From the cell containing the given text, extract its center point as [X, Y] coordinate. 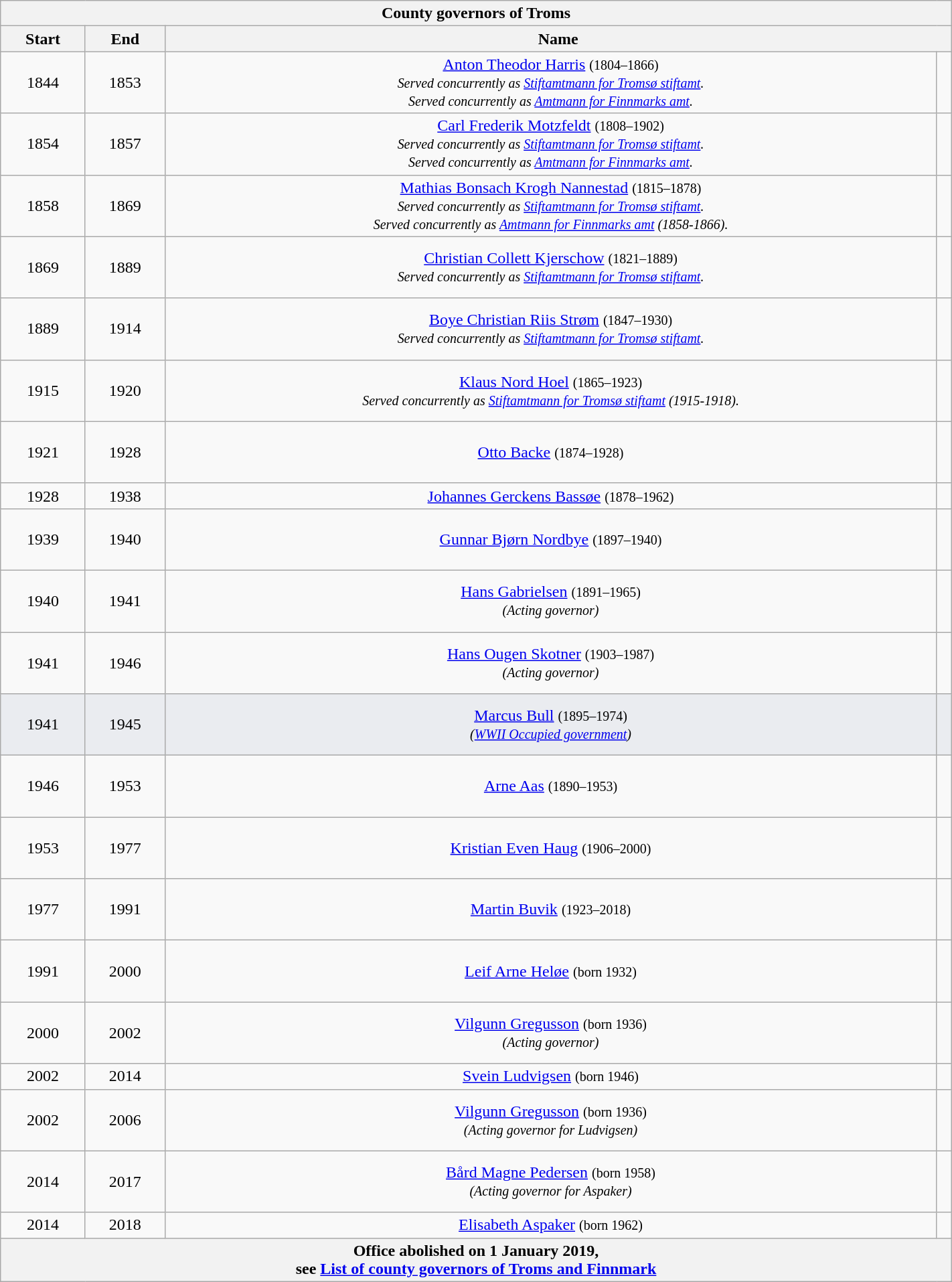
Anton Theodor Harris (1804–1866)Served concurrently as Stiftamtmann for Tromsø stiftamt.Served concurrently as Amtmann for Finnmarks amt. [550, 82]
1915 [43, 390]
Christian Collett Kjerschow (1821–1889)Served concurrently as Stiftamtmann for Tromsø stiftamt. [550, 267]
1914 [125, 329]
Kristian Even Haug (1906–2000) [550, 848]
1857 [125, 144]
Marcus Bull (1895–1974)(WWII Occupied government) [550, 725]
Leif Arne Heløe (born 1932) [550, 971]
Martin Buvik (1923–2018) [550, 910]
1853 [125, 82]
1938 [125, 496]
County governors of Troms [476, 13]
1858 [43, 206]
Otto Backe (1874–1928) [550, 452]
Vilgunn Gregusson (born 1936)(Acting governor) [550, 1033]
2017 [125, 1182]
Vilgunn Gregusson (born 1936)(Acting governor for Ludvigsen) [550, 1120]
Hans Ougen Skotner (1903–1987)(Acting governor) [550, 663]
Svein Ludvigsen (born 1946) [550, 1076]
End [125, 39]
1854 [43, 144]
Office abolished on 1 January 2019,see List of county governors of Troms and Finnmark [476, 1259]
Arne Aas (1890–1953) [550, 786]
1920 [125, 390]
Bård Magne Pedersen (born 1958)(Acting governor for Aspaker) [550, 1182]
Name [558, 39]
Elisabeth Aspaker (born 1962) [550, 1225]
Gunnar Bjørn Nordbye (1897–1940) [550, 539]
1945 [125, 725]
2018 [125, 1225]
Hans Gabrielsen (1891–1965)(Acting governor) [550, 601]
Start [43, 39]
Boye Christian Riis Strøm (1847–1930)Served concurrently as Stiftamtmann for Tromsø stiftamt. [550, 329]
1939 [43, 539]
Johannes Gerckens Bassøe (1878–1962) [550, 496]
Carl Frederik Motzfeldt (1808–1902)Served concurrently as Stiftamtmann for Tromsø stiftamt.Served concurrently as Amtmann for Finnmarks amt. [550, 144]
2006 [125, 1120]
Klaus Nord Hoel (1865–1923)Served concurrently as Stiftamtmann for Tromsø stiftamt (1915-1918). [550, 390]
1921 [43, 452]
1844 [43, 82]
